Return (x, y) of the center of cell containing provided text 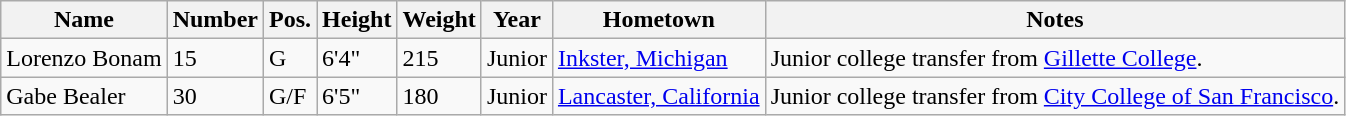
215 (439, 58)
G/F (290, 96)
Height (357, 20)
Year (516, 20)
Junior college transfer from Gillette College. (1055, 58)
G (290, 58)
Junior college transfer from City College of San Francisco. (1055, 96)
Name (84, 20)
Gabe Bealer (84, 96)
6'4" (357, 58)
Pos. (290, 20)
Lorenzo Bonam (84, 58)
Number (215, 20)
Lancaster, California (658, 96)
Notes (1055, 20)
6'5" (357, 96)
Inkster, Michigan (658, 58)
30 (215, 96)
Weight (439, 20)
180 (439, 96)
Hometown (658, 20)
15 (215, 58)
